Pinpoint the cell where the given text exists, returning its (x, y) midpoint coordinate. 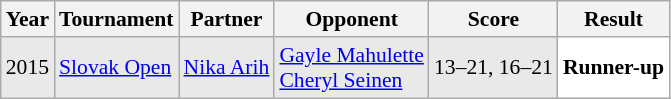
Result (614, 19)
2015 (28, 68)
13–21, 16–21 (494, 68)
Opponent (352, 19)
Score (494, 19)
Tournament (116, 19)
Year (28, 19)
Gayle Mahulette Cheryl Seinen (352, 68)
Runner-up (614, 68)
Slovak Open (116, 68)
Nika Arih (227, 68)
Partner (227, 19)
